Pinpoint the cell where the given text exists, returning its (x, y) midpoint coordinate. 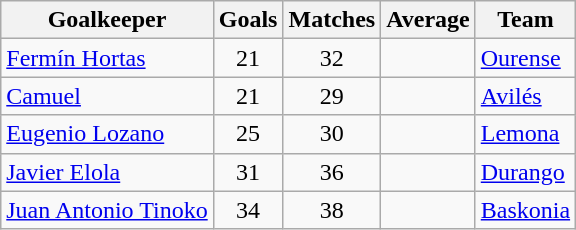
Lemona (525, 134)
Baskonia (525, 210)
32 (332, 58)
Goals (248, 20)
38 (332, 210)
Average (428, 20)
30 (332, 134)
Fermín Hortas (107, 58)
29 (332, 96)
Juan Antonio Tinoko (107, 210)
Camuel (107, 96)
Goalkeeper (107, 20)
31 (248, 172)
34 (248, 210)
Eugenio Lozano (107, 134)
Ourense (525, 58)
Team (525, 20)
Avilés (525, 96)
36 (332, 172)
25 (248, 134)
Javier Elola (107, 172)
Matches (332, 20)
Durango (525, 172)
